Determine the [X, Y] coordinate at the center of the cell enclosing the given text.  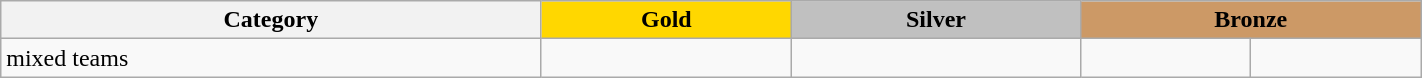
Category [271, 20]
Silver [936, 20]
mixed teams [271, 58]
Gold [666, 20]
Bronze [1250, 20]
